Pinpoint the cell where the given text exists, returning its [X, Y] midpoint coordinate. 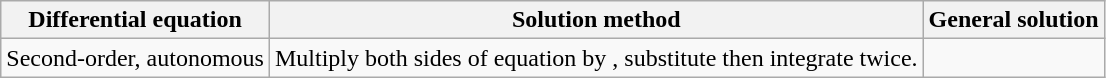
Solution method [596, 20]
Multiply both sides of equation by , substitute then integrate twice. [596, 58]
Differential equation [136, 20]
General solution [1014, 20]
Second-order, autonomous [136, 58]
